Output the (X, Y) coordinate of the center of the cell containing the given text.  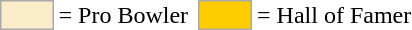
= Pro Bowler (124, 15)
